Find where the given text appears and provide that cell's center as (x, y) coordinate. 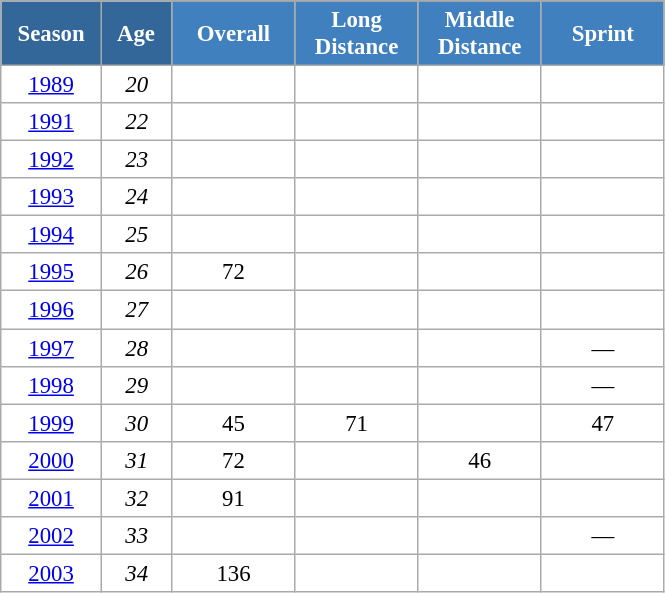
136 (234, 573)
1994 (52, 235)
Sprint (602, 34)
31 (136, 460)
1995 (52, 273)
27 (136, 310)
71 (356, 423)
2001 (52, 498)
30 (136, 423)
Middle Distance (480, 34)
1996 (52, 310)
1989 (52, 85)
Age (136, 34)
1991 (52, 122)
24 (136, 197)
23 (136, 160)
2002 (52, 536)
29 (136, 385)
2000 (52, 460)
33 (136, 536)
25 (136, 235)
45 (234, 423)
46 (480, 460)
91 (234, 498)
20 (136, 85)
1997 (52, 348)
26 (136, 273)
47 (602, 423)
2003 (52, 573)
34 (136, 573)
28 (136, 348)
32 (136, 498)
Overall (234, 34)
Season (52, 34)
1993 (52, 197)
1992 (52, 160)
1998 (52, 385)
22 (136, 122)
Long Distance (356, 34)
1999 (52, 423)
